Find where the given text appears and provide that cell's center as [X, Y] coordinate. 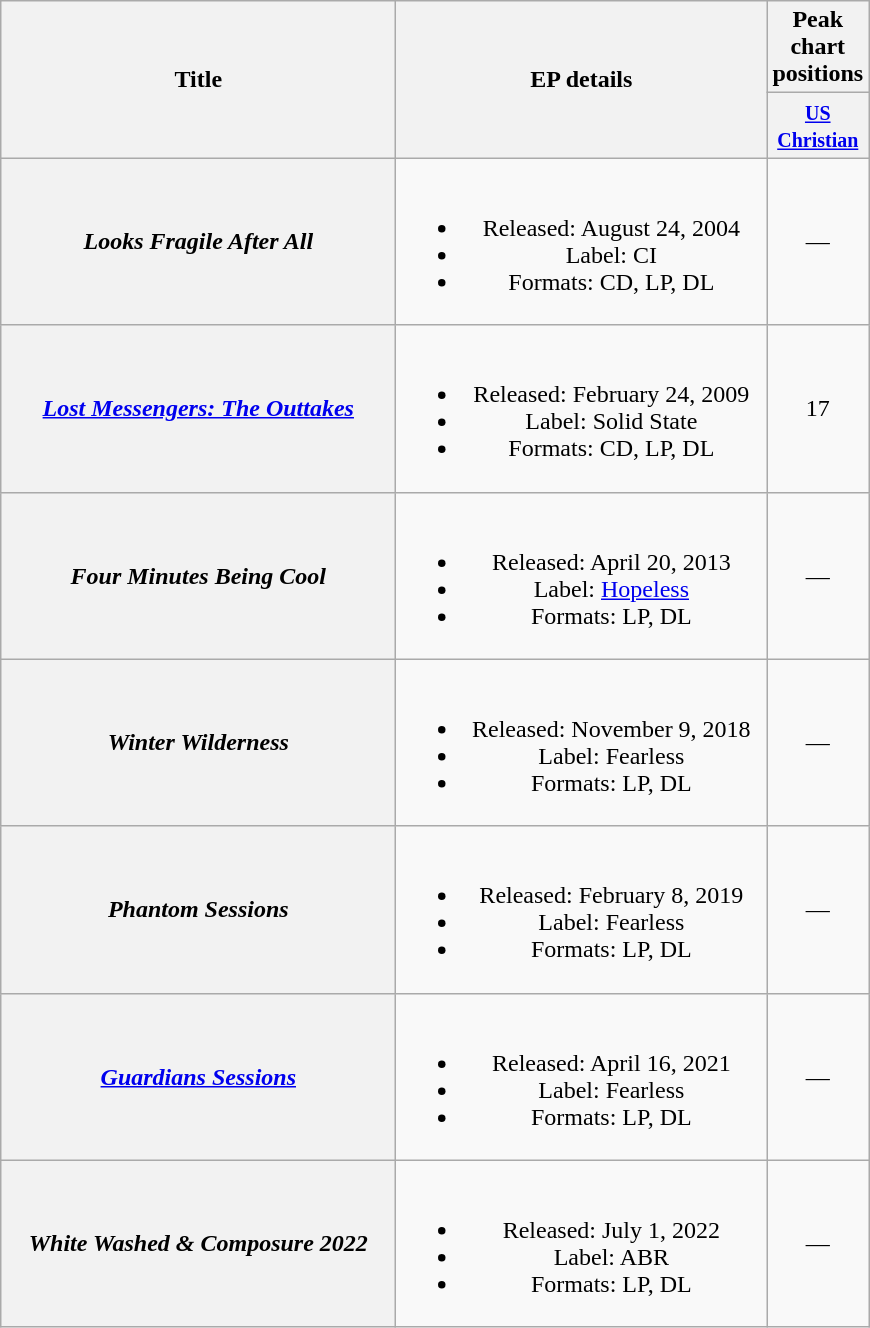
Winter Wilderness [198, 742]
Released: November 9, 2018Label: FearlessFormats: LP, DL [582, 742]
US Christian [818, 126]
Looks Fragile After All [198, 242]
Title [198, 80]
Released: April 20, 2013Label: HopelessFormats: LP, DL [582, 576]
EP details [582, 80]
Four Minutes Being Cool [198, 576]
Released: August 24, 2004Label: CIFormats: CD, LP, DL [582, 242]
White Washed & Composure 2022 [198, 1244]
Phantom Sessions [198, 910]
Guardians Sessions [198, 1076]
Lost Messengers: The Outtakes [198, 408]
Released: February 24, 2009Label: Solid StateFormats: CD, LP, DL [582, 408]
Peak chart positions [818, 47]
Released: February 8, 2019Label: FearlessFormats: LP, DL [582, 910]
17 [818, 408]
Released: July 1, 2022Label: ABRFormats: LP, DL [582, 1244]
Released: April 16, 2021Label: FearlessFormats: LP, DL [582, 1076]
